Scan for the cell matching the given text and deliver its [X, Y] coordinate at center. 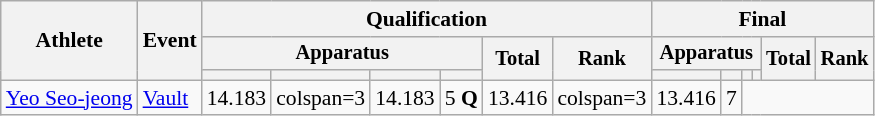
7 [732, 98]
Qualification [427, 19]
Yeo Seo-jeong [70, 98]
Vault [170, 98]
5 Q [462, 98]
Event [170, 40]
Final [762, 19]
Athlete [70, 40]
